Return (x, y) of the center of cell containing provided text 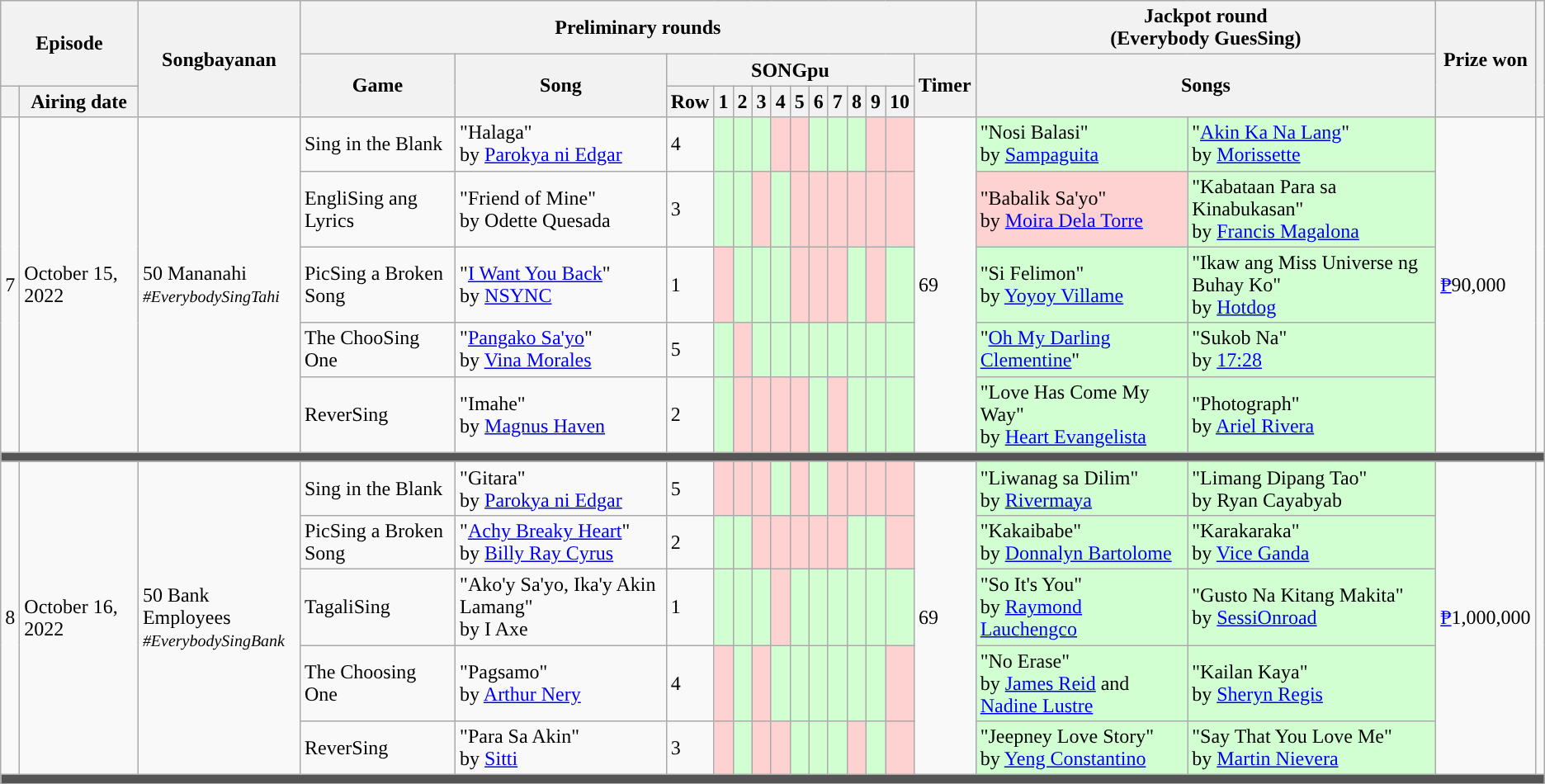
October 16, 2022 (79, 617)
"Liwanag sa Dilim"by Rivermaya (1081, 489)
"Pagsamo"by Arthur Nery (561, 683)
"I Want You Back"by NSYNC (561, 285)
Jackpot round(Everybody GuesSing) (1205, 28)
Preliminary rounds (637, 28)
"Say That You Love Me"by Martin Nievera (1312, 748)
Prize won (1486, 59)
₱90,000 (1486, 285)
SONGpu (790, 70)
"Babalik Sa'yo"by Moira Dela Torre (1081, 209)
"Imahe"by Magnus Haven (561, 414)
"Jeepney Love Story"by Yeng Constantino (1081, 748)
"Kabataan Para sa Kinabukasan"by Francis Magalona (1312, 209)
"Achy Breaky Heart"by Billy Ray Cyrus (561, 541)
₱1,000,000 (1486, 617)
"No Erase"by James Reid and Nadine Lustre (1081, 683)
"Ikaw ang Miss Universe ng Buhay Ko"by Hotdog (1312, 285)
9 (875, 102)
"Ako'y Sa'yo, Ika'y Akin Lamang"by I Axe (561, 607)
50 Mananahi#EverybodySingTahi (219, 285)
"Photograph"by Ariel Rivera (1312, 414)
Row (690, 102)
Song (561, 86)
"Love Has Come My Way"by Heart Evangelista (1081, 414)
Songs (1205, 86)
"Sukob Na"by 17:28 (1312, 350)
"So It's You"by Raymond Lauchengco (1081, 607)
"Oh My Darling Clementine" (1081, 350)
"Karakaraka"by Vice Ganda (1312, 541)
Songbayanan (219, 59)
TagaliSing (377, 607)
"Friend of Mine"by Odette Quesada (561, 209)
"Si Felimon"by Yoyoy Villame (1081, 285)
10 (900, 102)
Timer (946, 86)
"Pangako Sa'yo"by Vina Morales (561, 350)
October 15, 2022 (79, 285)
"Nosi Balasi"by Sampaguita (1081, 144)
6 (819, 102)
The Choosing One (377, 683)
"Kakaibabe"by Donnalyn Bartolome (1081, 541)
Game (377, 86)
"Limang Dipang Tao"by Ryan Cayabyab (1312, 489)
The ChooSing One (377, 350)
Episode (69, 43)
"Akin Ka Na Lang"by Morissette (1312, 144)
EngliSing ang Lyrics (377, 209)
Airing date (79, 102)
"Para Sa Akin"by Sitti (561, 748)
50 Bank Employees#EverybodySingBank (219, 617)
"Halaga"by Parokya ni Edgar (561, 144)
"Gitara"by Parokya ni Edgar (561, 489)
"Kailan Kaya"by Sheryn Regis (1312, 683)
"Gusto Na Kitang Makita"by SessiOnroad (1312, 607)
